Capture the cell that displays the provided text and extract its [x, y] central coordinate. 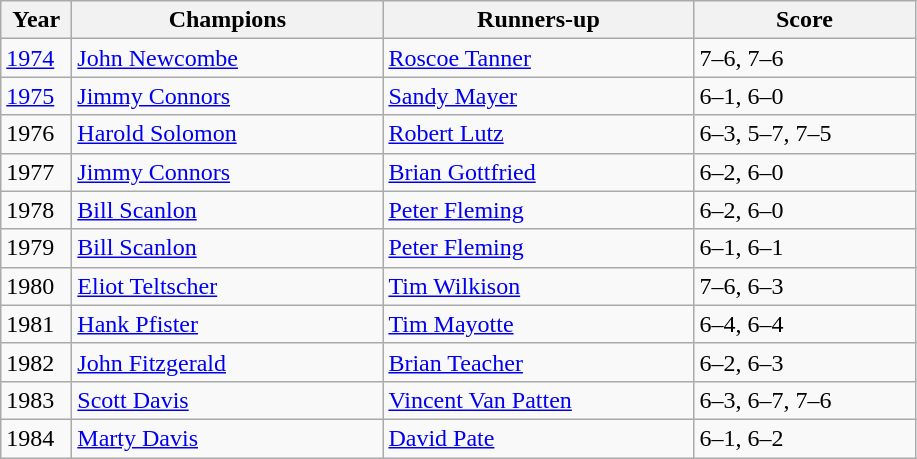
Tim Wilkison [538, 286]
Hank Pfister [228, 324]
Vincent Van Patten [538, 400]
Champions [228, 20]
1975 [36, 96]
1974 [36, 58]
Score [804, 20]
David Pate [538, 438]
Brian Gottfried [538, 172]
Tim Mayotte [538, 324]
Eliot Teltscher [228, 286]
1979 [36, 248]
Year [36, 20]
Brian Teacher [538, 362]
Roscoe Tanner [538, 58]
1982 [36, 362]
1976 [36, 134]
Runners-up [538, 20]
1983 [36, 400]
6–3, 5–7, 7–5 [804, 134]
1978 [36, 210]
6–1, 6–0 [804, 96]
7–6, 7–6 [804, 58]
1984 [36, 438]
John Newcombe [228, 58]
Marty Davis [228, 438]
1981 [36, 324]
Scott Davis [228, 400]
Harold Solomon [228, 134]
7–6, 6–3 [804, 286]
6–2, 6–3 [804, 362]
6–1, 6–1 [804, 248]
Sandy Mayer [538, 96]
1980 [36, 286]
Robert Lutz [538, 134]
6–4, 6–4 [804, 324]
1977 [36, 172]
6–3, 6–7, 7–6 [804, 400]
6–1, 6–2 [804, 438]
John Fitzgerald [228, 362]
